Extract the [X, Y] coordinate from the center of the cell holding the provided text.  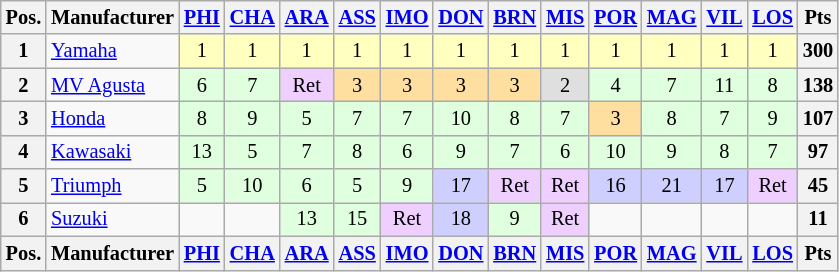
Kawasaki [112, 152]
21 [672, 186]
138 [818, 85]
Suzuki [112, 219]
MV Agusta [112, 85]
45 [818, 186]
Honda [112, 118]
300 [818, 51]
15 [358, 219]
Triumph [112, 186]
97 [818, 152]
16 [616, 186]
107 [818, 118]
Yamaha [112, 51]
18 [460, 219]
